Return [X, Y] of the center of cell containing provided text 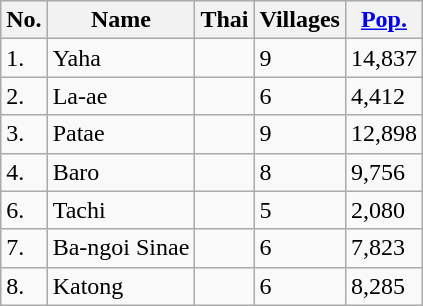
La-ae [121, 96]
7,823 [384, 248]
8. [24, 286]
Patae [121, 134]
Villages [300, 20]
4. [24, 172]
8 [300, 172]
8,285 [384, 286]
2,080 [384, 210]
1. [24, 58]
2. [24, 96]
3. [24, 134]
Name [121, 20]
9,756 [384, 172]
7. [24, 248]
14,837 [384, 58]
Baro [121, 172]
12,898 [384, 134]
No. [24, 20]
Yaha [121, 58]
5 [300, 210]
Katong [121, 286]
6. [24, 210]
Pop. [384, 20]
4,412 [384, 96]
Thai [224, 20]
Tachi [121, 210]
Ba-ngoi Sinae [121, 248]
